Return the [X, Y] coordinate for the center point of the cell that contains the specified text.  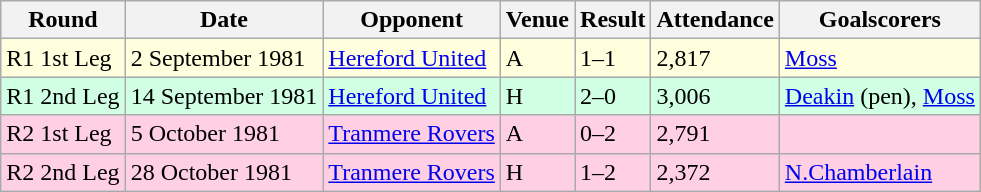
R2 2nd Leg [63, 172]
Moss [880, 58]
2,372 [715, 172]
Opponent [412, 20]
2–0 [613, 96]
R1 2nd Leg [63, 96]
Round [63, 20]
2,791 [715, 134]
R2 1st Leg [63, 134]
N.Chamberlain [880, 172]
Venue [537, 20]
14 September 1981 [224, 96]
3,006 [715, 96]
Goalscorers [880, 20]
2,817 [715, 58]
5 October 1981 [224, 134]
Result [613, 20]
Deakin (pen), Moss [880, 96]
R1 1st Leg [63, 58]
1–1 [613, 58]
1–2 [613, 172]
Attendance [715, 20]
0–2 [613, 134]
28 October 1981 [224, 172]
2 September 1981 [224, 58]
Date [224, 20]
